Extract the [X, Y] coordinate from the center of the cell holding the provided text.  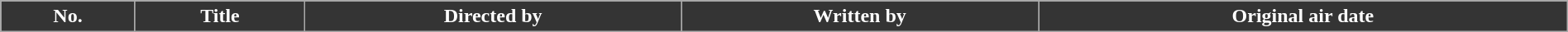
Written by [860, 16]
Title [220, 16]
No. [68, 16]
Directed by [493, 16]
Original air date [1303, 16]
